From the cell containing the given text, extract its center point as (X, Y) coordinate. 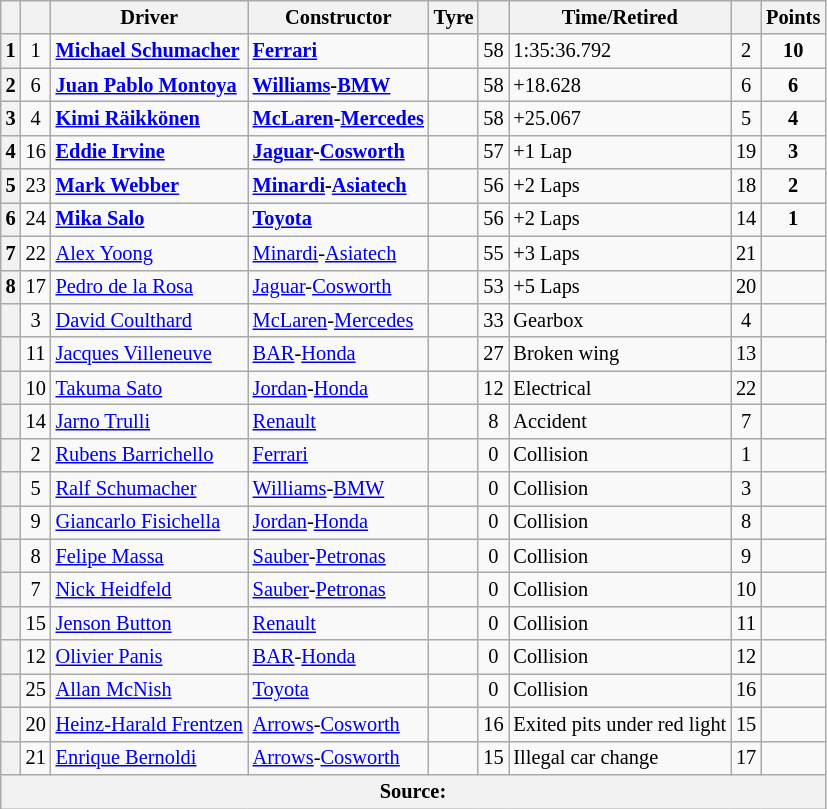
Broken wing (620, 354)
33 (493, 320)
Accident (620, 421)
+18.628 (620, 85)
Michael Schumacher (150, 51)
Jarno Trulli (150, 421)
Allan McNish (150, 690)
23 (36, 186)
27 (493, 354)
55 (493, 253)
1:35:36.792 (620, 51)
+25.067 (620, 118)
Mark Webber (150, 186)
+3 Laps (620, 253)
Tyre (454, 17)
13 (746, 354)
Rubens Barrichello (150, 455)
Points (793, 17)
Nick Heidfeld (150, 589)
Source: (413, 791)
Juan Pablo Montoya (150, 85)
Driver (150, 17)
Alex Yoong (150, 253)
24 (36, 219)
Pedro de la Rosa (150, 287)
David Coulthard (150, 320)
Illegal car change (620, 758)
Jacques Villeneuve (150, 354)
Giancarlo Fisichella (150, 522)
Kimi Räikkönen (150, 118)
57 (493, 152)
18 (746, 186)
+5 Laps (620, 287)
Eddie Irvine (150, 152)
Takuma Sato (150, 388)
Electrical (620, 388)
Heinz-Harald Frentzen (150, 724)
Gearbox (620, 320)
Olivier Panis (150, 657)
53 (493, 287)
Time/Retired (620, 17)
25 (36, 690)
Enrique Bernoldi (150, 758)
Exited pits under red light (620, 724)
Mika Salo (150, 219)
Ralf Schumacher (150, 489)
+1 Lap (620, 152)
Constructor (338, 17)
Jenson Button (150, 623)
19 (746, 152)
Felipe Massa (150, 556)
